Search for the cell housing the specified text and yield its (X, Y) center coordinate. 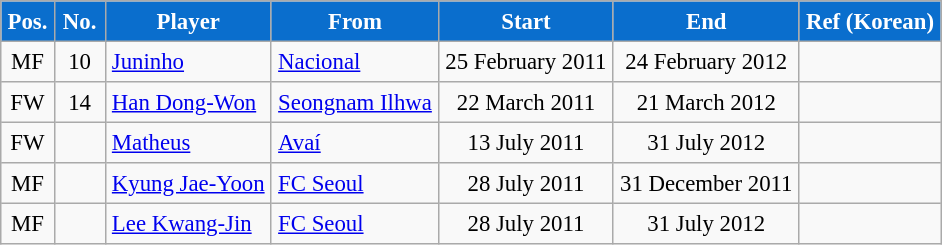
Seongnam Ilhwa (354, 102)
22 March 2011 (526, 102)
31 December 2011 (706, 183)
No. (80, 21)
24 February 2012 (706, 61)
Juninho (188, 61)
Start (526, 21)
Pos. (28, 21)
10 (80, 61)
From (354, 21)
Avaí (354, 142)
25 February 2011 (526, 61)
Nacional (354, 61)
Player (188, 21)
End (706, 21)
Han Dong-Won (188, 102)
Kyung Jae-Yoon (188, 183)
21 March 2012 (706, 102)
Ref (Korean) (870, 21)
14 (80, 102)
Matheus (188, 142)
Lee Kwang-Jin (188, 223)
13 July 2011 (526, 142)
